For the text-containing cell, return its midpoint in (x, y) coordinate format. 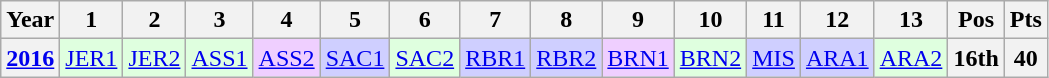
9 (638, 20)
SAC1 (355, 58)
16th (976, 58)
13 (911, 20)
2 (154, 20)
8 (566, 20)
MIS (774, 58)
40 (1026, 58)
BRN2 (710, 58)
BRN1 (638, 58)
JER1 (92, 58)
JER2 (154, 58)
11 (774, 20)
1 (92, 20)
12 (837, 20)
RBR1 (496, 58)
Year (30, 20)
3 (220, 20)
7 (496, 20)
Pts (1026, 20)
ARA1 (837, 58)
4 (286, 20)
ARA2 (911, 58)
10 (710, 20)
SAC2 (425, 58)
ASS2 (286, 58)
5 (355, 20)
Pos (976, 20)
6 (425, 20)
ASS1 (220, 58)
RBR2 (566, 58)
2016 (30, 58)
